Extract the (x, y) coordinate from the center of the cell holding the provided text.  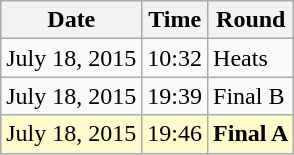
Round (251, 20)
19:46 (175, 134)
Final B (251, 96)
Final A (251, 134)
10:32 (175, 58)
Time (175, 20)
Date (72, 20)
19:39 (175, 96)
Heats (251, 58)
